Find where the given text appears and provide that cell's center as [X, Y] coordinate. 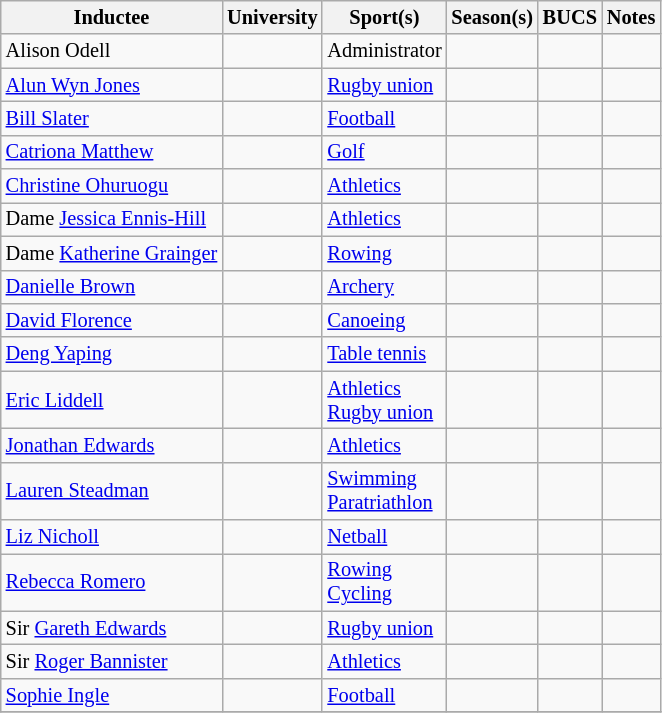
University [272, 17]
Season(s) [492, 17]
Danielle Brown [112, 287]
Catriona Matthew [112, 152]
Dame Katherine Grainger [112, 253]
Netball [384, 537]
Archery [384, 287]
Golf [384, 152]
Sir Gareth Edwards [112, 628]
David Florence [112, 320]
Liz Nicholl [112, 537]
SwimmingParatriathlon [384, 491]
Sophie Ingle [112, 695]
Canoeing [384, 320]
Bill Slater [112, 118]
BUCS [570, 17]
Sir Roger Bannister [112, 661]
Deng Yaping [112, 354]
Rebecca Romero [112, 582]
Notes [631, 17]
Lauren Steadman [112, 491]
Alison Odell [112, 51]
Dame Jessica Ennis-Hill [112, 219]
Jonathan Edwards [112, 445]
RowingCycling [384, 582]
Administrator [384, 51]
Eric Liddell [112, 400]
Table tennis [384, 354]
Inductee [112, 17]
Christine Ohuruogu [112, 186]
Sport(s) [384, 17]
Rowing [384, 253]
Alun Wyn Jones [112, 85]
AthleticsRugby union [384, 400]
